Return the [x, y] coordinate for the center point of the cell that contains the specified text.  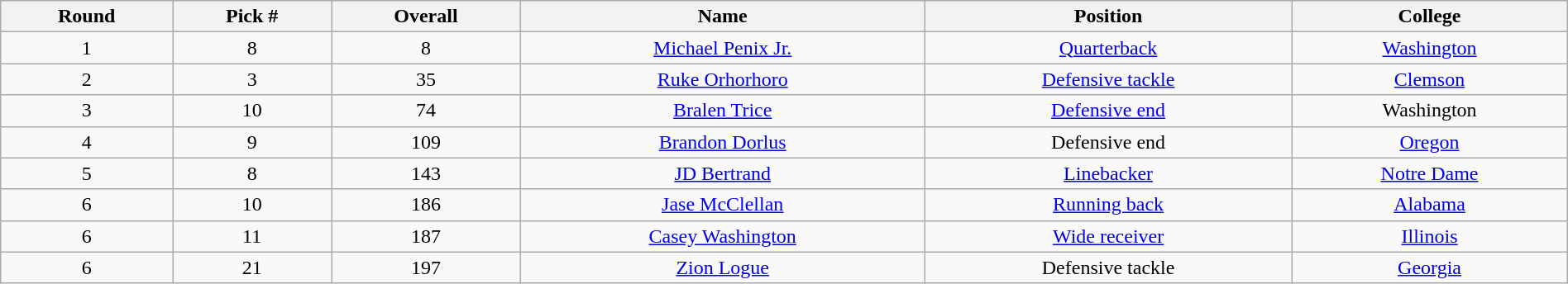
Zion Logue [723, 267]
Name [723, 17]
11 [252, 236]
Alabama [1429, 205]
Quarterback [1108, 48]
Overall [426, 17]
College [1429, 17]
Clemson [1429, 79]
Illinois [1429, 236]
21 [252, 267]
143 [426, 173]
187 [426, 236]
Oregon [1429, 142]
186 [426, 205]
197 [426, 267]
2 [87, 79]
Pick # [252, 17]
Round [87, 17]
35 [426, 79]
9 [252, 142]
Georgia [1429, 267]
Michael Penix Jr. [723, 48]
Ruke Orhorhoro [723, 79]
Linebacker [1108, 173]
109 [426, 142]
Running back [1108, 205]
Bralen Trice [723, 111]
Wide receiver [1108, 236]
Jase McClellan [723, 205]
Casey Washington [723, 236]
1 [87, 48]
Brandon Dorlus [723, 142]
JD Bertrand [723, 173]
Position [1108, 17]
4 [87, 142]
Notre Dame [1429, 173]
74 [426, 111]
5 [87, 173]
